From the cell containing the given text, extract its center point as (X, Y) coordinate. 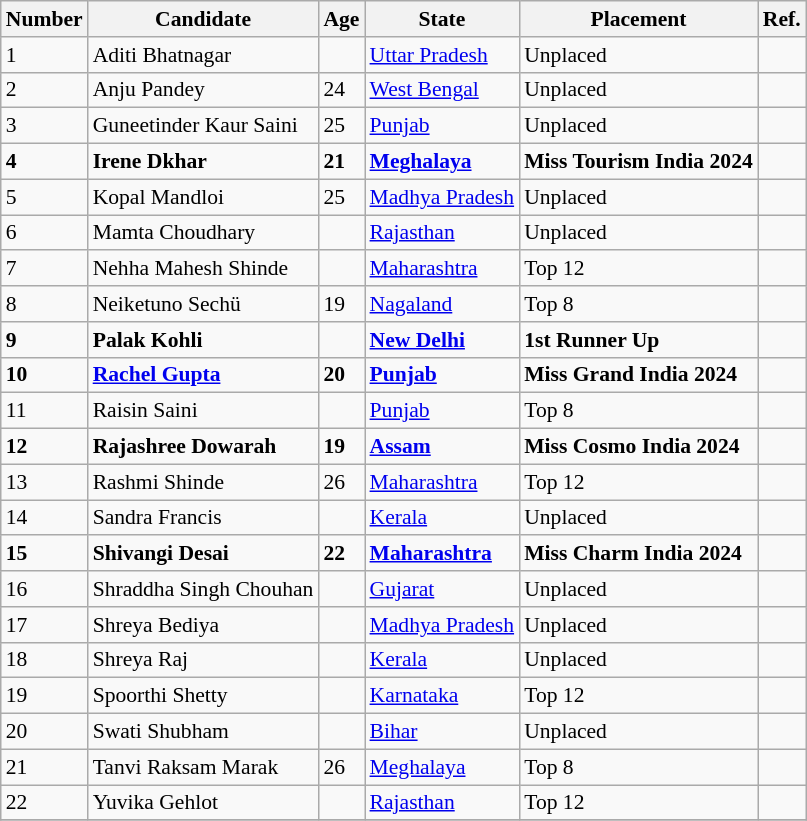
Raisin Saini (204, 411)
Rajashree Dowarah (204, 447)
4 (44, 162)
Swati Shubham (204, 732)
Spoorthi Shetty (204, 696)
Aditi Bhatnagar (204, 55)
Sandra Francis (204, 518)
12 (44, 447)
Miss Tourism India 2024 (638, 162)
Ref. (782, 19)
Guneetinder Kaur Saini (204, 126)
Assam (442, 447)
State (442, 19)
Yuvika Gehlot (204, 803)
Mamta Choudhary (204, 233)
Tanvi Raksam Marak (204, 767)
18 (44, 660)
7 (44, 269)
6 (44, 233)
Bihar (442, 732)
West Bengal (442, 90)
1 (44, 55)
5 (44, 197)
Nehha Mahesh Shinde (204, 269)
9 (44, 340)
Kopal Mandloi (204, 197)
14 (44, 518)
8 (44, 304)
Placement (638, 19)
Uttar Pradesh (442, 55)
3 (44, 126)
16 (44, 589)
Miss Cosmo India 2024 (638, 447)
2 (44, 90)
15 (44, 554)
Neiketuno Sechü (204, 304)
10 (44, 375)
Nagaland (442, 304)
Miss Charm India 2024 (638, 554)
Age (341, 19)
Miss Grand India 2024 (638, 375)
Rachel Gupta (204, 375)
Rashmi Shinde (204, 482)
Shreya Bediya (204, 625)
Palak Kohli (204, 340)
24 (341, 90)
1st Runner Up (638, 340)
Shreya Raj (204, 660)
Gujarat (442, 589)
Shraddha Singh Chouhan (204, 589)
Number (44, 19)
Irene Dkhar (204, 162)
11 (44, 411)
Shivangi Desai (204, 554)
Candidate (204, 19)
17 (44, 625)
Anju Pandey (204, 90)
Karnataka (442, 696)
New Delhi (442, 340)
13 (44, 482)
